Scan for the cell matching the given text and deliver its (X, Y) coordinate at center. 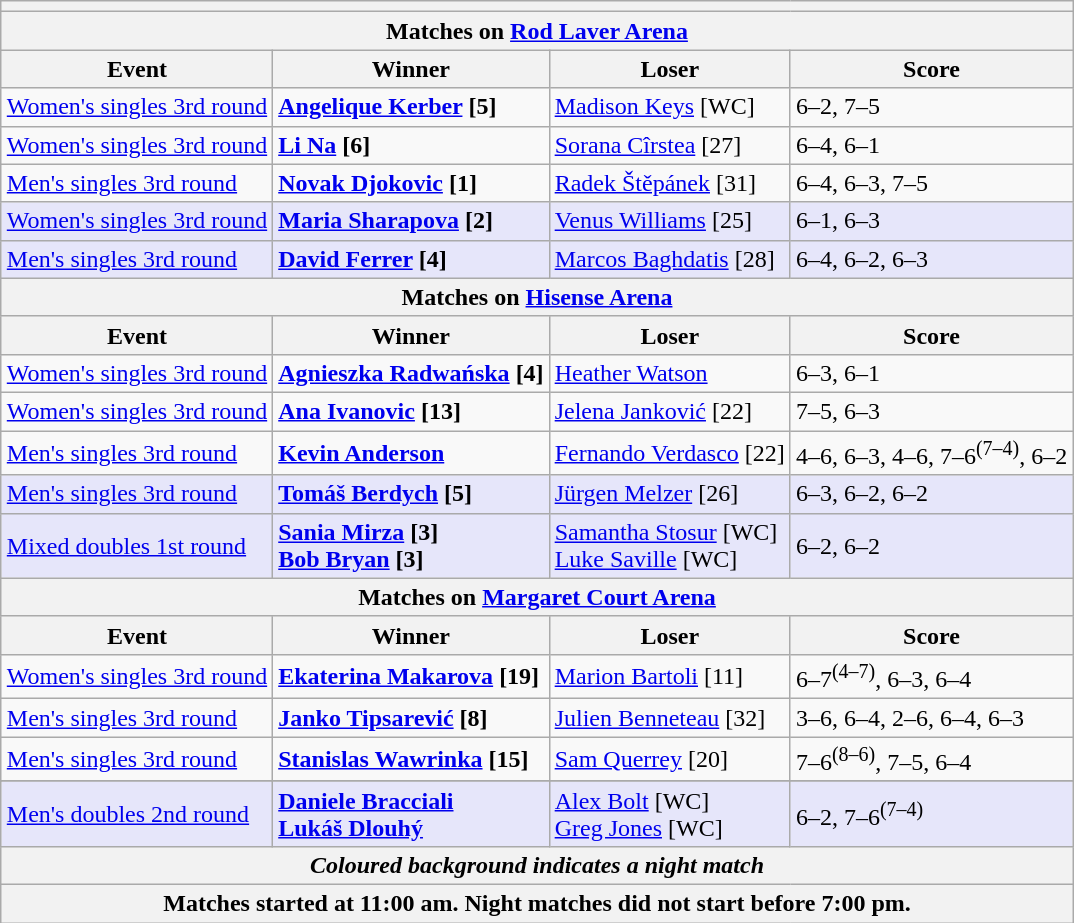
6–4, 6–1 (931, 145)
Men's doubles 2nd round (136, 814)
4–6, 6–3, 4–6, 7–6(7–4), 6–2 (931, 452)
Jelena Janković [22] (670, 411)
3–6, 6–4, 2–6, 6–4, 6–3 (931, 718)
Angelique Kerber [5] (411, 107)
Coloured background indicates a night match (536, 866)
6–2, 7–6(7–4) (931, 814)
Novak Djokovic [1] (411, 183)
Agnieszka Radwańska [4] (411, 373)
Matches on Hisense Arena (536, 297)
Li Na [6] (411, 145)
6–4, 6–2, 6–3 (931, 259)
Tomáš Berdych [5] (411, 494)
Samantha Stosur [WC] Luke Saville [WC] (670, 546)
Maria Sharapova [2] (411, 221)
Matches on Margaret Court Arena (536, 597)
6–3, 6–2, 6–2 (931, 494)
6–1, 6–3 (931, 221)
6–7(4–7), 6–3, 6–4 (931, 676)
6–4, 6–3, 7–5 (931, 183)
6–2, 6–2 (931, 546)
Stanislas Wawrinka [15] (411, 760)
Sorana Cîrstea [27] (670, 145)
Julien Benneteau [32] (670, 718)
Sania Mirza [3] Bob Bryan [3] (411, 546)
Matches on Rod Laver Arena (536, 31)
David Ferrer [4] (411, 259)
Madison Keys [WC] (670, 107)
Jürgen Melzer [26] (670, 494)
6–3, 6–1 (931, 373)
6–2, 7–5 (931, 107)
Ekaterina Makarova [19] (411, 676)
Sam Querrey [20] (670, 760)
Ana Ivanovic [13] (411, 411)
7–5, 6–3 (931, 411)
Venus Williams [25] (670, 221)
Radek Štěpánek [31] (670, 183)
Marcos Baghdatis [28] (670, 259)
Heather Watson (670, 373)
Daniele Bracciali Lukáš Dlouhý (411, 814)
Janko Tipsarević [8] (411, 718)
Mixed doubles 1st round (136, 546)
Fernando Verdasco [22] (670, 452)
Kevin Anderson (411, 452)
Alex Bolt [WC] Greg Jones [WC] (670, 814)
Marion Bartoli [11] (670, 676)
Matches started at 11:00 am. Night matches did not start before 7:00 pm. (536, 904)
7–6(8–6), 7–5, 6–4 (931, 760)
